Capture the cell that displays the provided text and extract its (X, Y) central coordinate. 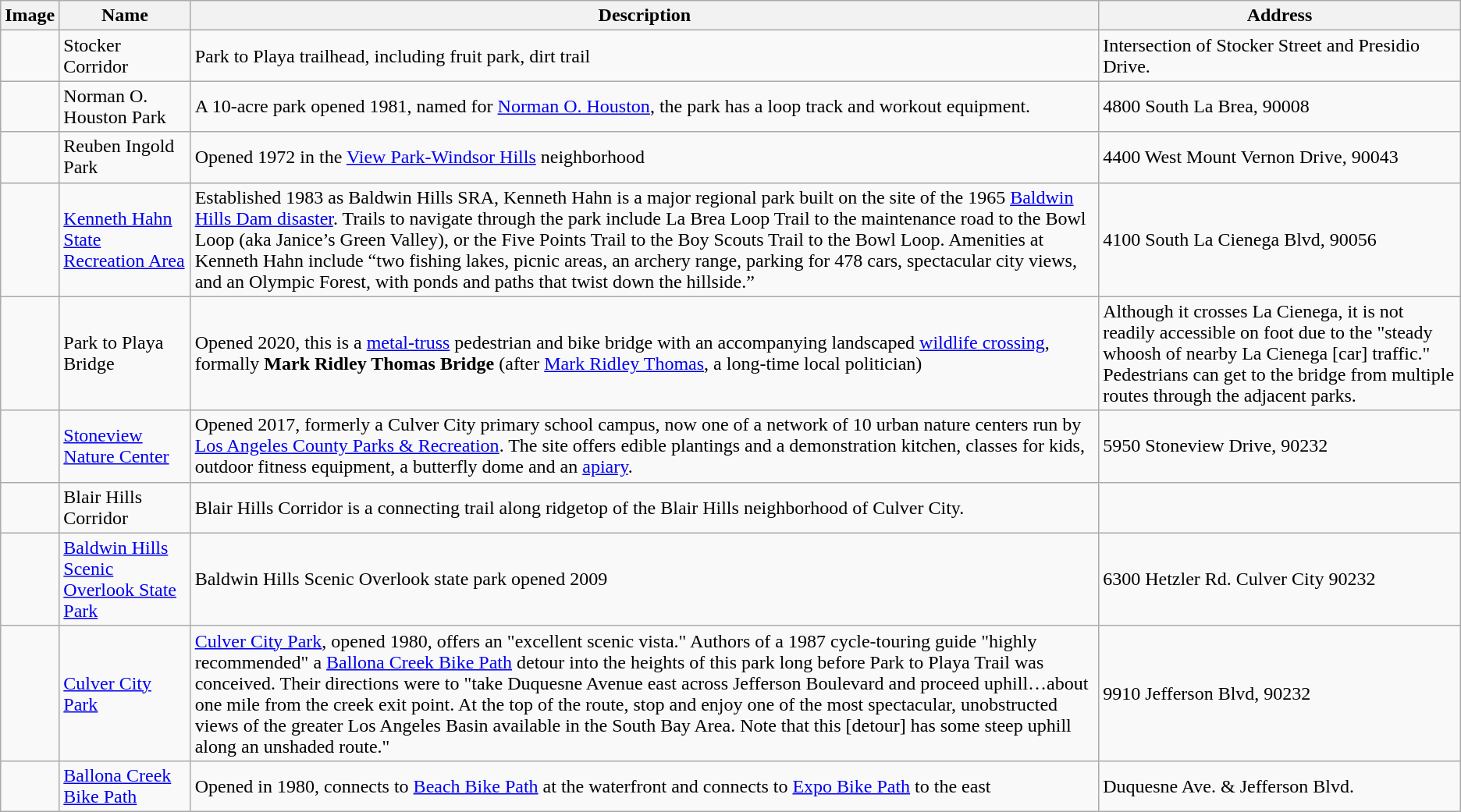
Norman O. Houston Park (125, 106)
Duquesne Ave. & Jefferson Blvd. (1280, 786)
Culver City Park (125, 693)
4800 South La Brea, 90008 (1280, 106)
Park to Playa trailhead, including fruit park, dirt trail (645, 56)
Address (1280, 16)
Park to Playa Bridge (125, 353)
Image (30, 16)
Opened 1972 in the View Park-Windsor Hills neighborhood (645, 158)
Blair Hills Corridor (125, 507)
Stoneview Nature Center (125, 446)
6300 Hetzler Rd. Culver City 90232 (1280, 579)
Name (125, 16)
Kenneth Hahn State Recreation Area (125, 239)
Blair Hills Corridor is a connecting trail along ridgetop of the Blair Hills neighborhood of Culver City. (645, 507)
Reuben Ingold Park (125, 158)
A 10-acre park opened 1981, named for Norman O. Houston, the park has a loop track and workout equipment. (645, 106)
4400 West Mount Vernon Drive, 90043 (1280, 158)
5950 Stoneview Drive, 90232 (1280, 446)
Description (645, 16)
Intersection of Stocker Street and Presidio Drive. (1280, 56)
9910 Jefferson Blvd, 90232 (1280, 693)
Stocker Corridor (125, 56)
Opened in 1980, connects to Beach Bike Path at the waterfront and connects to Expo Bike Path to the east (645, 786)
Baldwin Hills Scenic Overlook State Park (125, 579)
Baldwin Hills Scenic Overlook state park opened 2009 (645, 579)
4100 South La Cienega Blvd, 90056 (1280, 239)
Ballona Creek Bike Path (125, 786)
